Return the [X, Y] coordinate for the center point of the cell that contains the specified text.  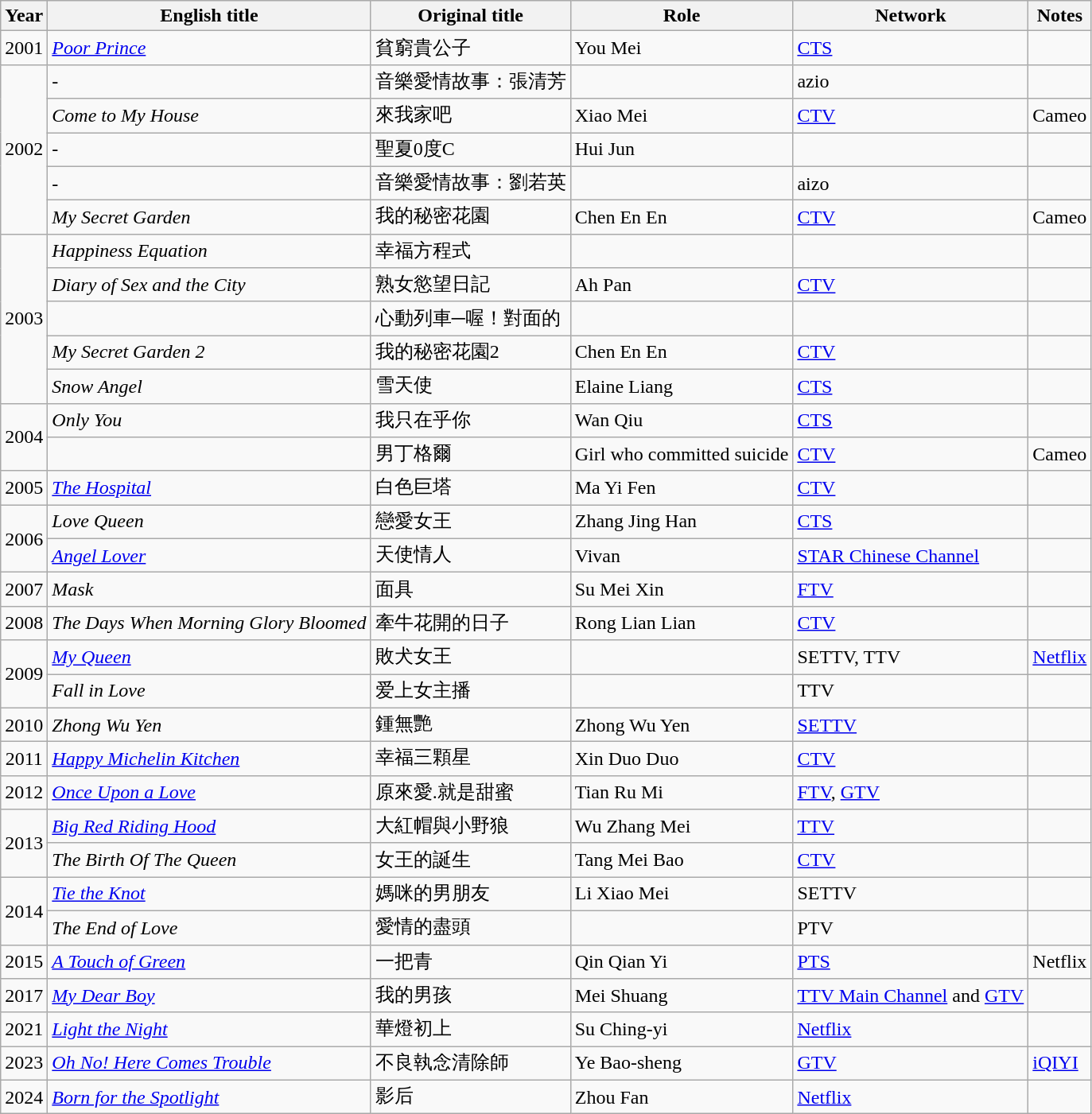
Mask [209, 590]
Su Mei Xin [682, 590]
Ma Yi Fen [682, 488]
Come to My House [209, 116]
原來愛.就是甜蜜 [471, 792]
azio [911, 81]
GTV [911, 1064]
Zhou Fan [682, 1097]
來我家吧 [471, 116]
戀愛女王 [471, 522]
Wu Zhang Mei [682, 827]
Original title [471, 16]
天使情人 [471, 555]
音樂愛情故事：張清芳 [471, 81]
My Queen [209, 657]
A Touch of Green [209, 962]
Xin Duo Duo [682, 759]
You Mei [682, 48]
Elaine Liang [682, 386]
TTV Main Channel and GTV [911, 996]
敗犬女王 [471, 657]
幸福方程式 [471, 251]
2021 [24, 1029]
2001 [24, 48]
My Dear Boy [209, 996]
幸福三顆星 [471, 759]
女王的誕生 [471, 860]
Diary of Sex and the City [209, 285]
FTV [911, 590]
2004 [24, 437]
Network [911, 16]
Li Xiao Mei [682, 894]
2006 [24, 539]
貧窮貴公子 [471, 48]
Happy Michelin Kitchen [209, 759]
2007 [24, 590]
Vivan [682, 555]
音樂愛情故事：劉若英 [471, 183]
Ye Bao-sheng [682, 1064]
2008 [24, 623]
English title [209, 16]
熟女慾望日記 [471, 285]
SETTV, TTV [911, 657]
Only You [209, 420]
Girl who committed suicide [682, 455]
Poor Prince [209, 48]
Xiao Mei [682, 116]
My Secret Garden 2 [209, 353]
2013 [24, 843]
一把青 [471, 962]
爱上女主播 [471, 692]
影后 [471, 1097]
Rong Lian Lian [682, 623]
Light the Night [209, 1029]
Snow Angel [209, 386]
Year [24, 16]
FTV, GTV [911, 792]
2017 [24, 996]
牽牛花開的日子 [471, 623]
2015 [24, 962]
Hui Jun [682, 149]
Tang Mei Bao [682, 860]
面具 [471, 590]
The Hospital [209, 488]
Tian Ru Mi [682, 792]
The Days When Morning Glory Bloomed [209, 623]
2014 [24, 911]
2010 [24, 725]
The End of Love [209, 927]
2012 [24, 792]
我只在乎你 [471, 420]
我的秘密花園2 [471, 353]
Happiness Equation [209, 251]
PTV [911, 927]
心動列車─喔！對面的 [471, 318]
STAR Chinese Channel [911, 555]
我的男孩 [471, 996]
2024 [24, 1097]
不良執念清除師 [471, 1064]
2002 [24, 149]
白色巨塔 [471, 488]
Mei Shuang [682, 996]
Born for the Spotlight [209, 1097]
我的秘密花園 [471, 218]
2011 [24, 759]
2009 [24, 674]
華燈初上 [471, 1029]
My Secret Garden [209, 218]
男丁格爾 [471, 455]
Ah Pan [682, 285]
PTS [911, 962]
鍾無艷 [471, 725]
Su Ching-yi [682, 1029]
Zhang Jing Han [682, 522]
Oh No! Here Comes Trouble [209, 1064]
聖夏0度C [471, 149]
iQIYI [1059, 1064]
2023 [24, 1064]
Love Queen [209, 522]
Once Upon a Love [209, 792]
大紅帽與小野狼 [471, 827]
Qin Qian Yi [682, 962]
Notes [1059, 16]
2005 [24, 488]
Angel Lover [209, 555]
The Birth Of The Queen [209, 860]
Tie the Knot [209, 894]
雪天使 [471, 386]
愛情的盡頭 [471, 927]
Fall in Love [209, 692]
Big Red Riding Hood [209, 827]
Role [682, 16]
Wan Qiu [682, 420]
媽咪的男朋友 [471, 894]
aizo [911, 183]
2003 [24, 318]
